For the text-containing cell, return its midpoint in [X, Y] coordinate format. 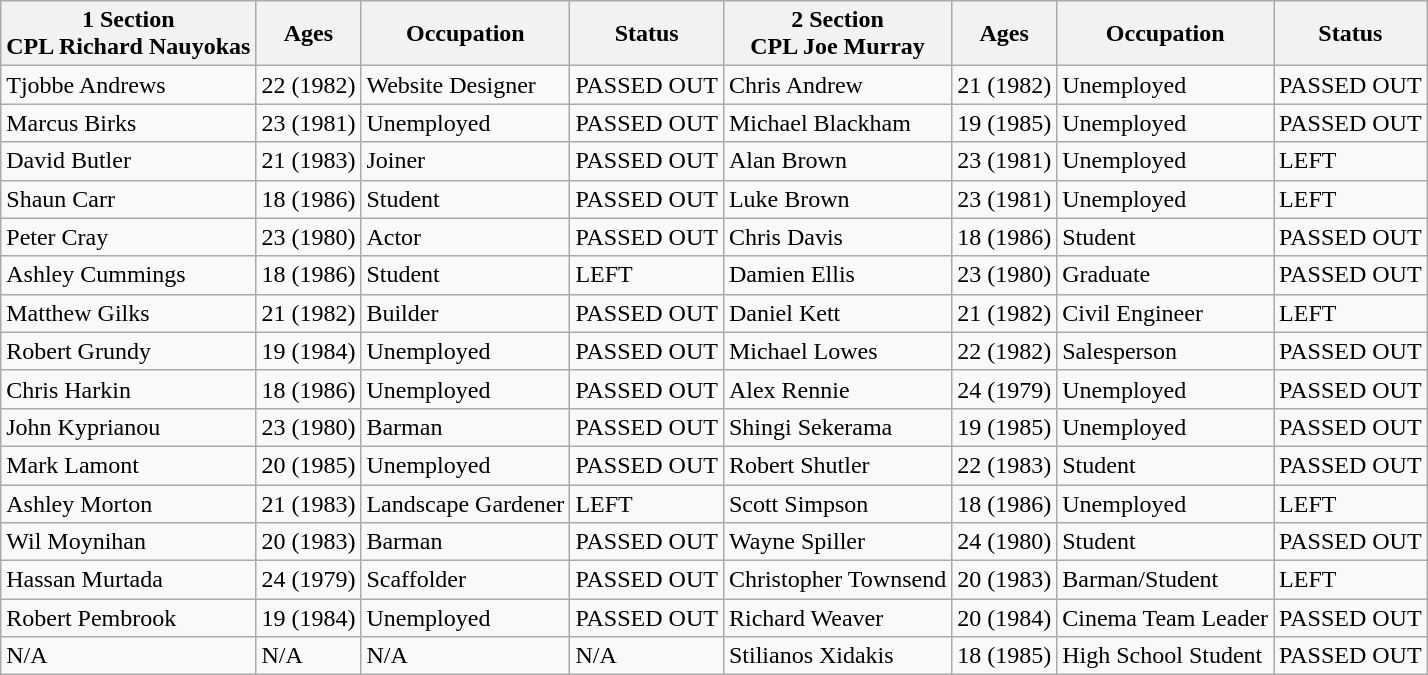
Marcus Birks [128, 123]
Salesperson [1166, 351]
Chris Andrew [837, 85]
Landscape Gardener [466, 503]
Scott Simpson [837, 503]
Website Designer [466, 85]
Shaun Carr [128, 199]
22 (1983) [1004, 465]
Luke Brown [837, 199]
Michael Lowes [837, 351]
Cinema Team Leader [1166, 618]
Civil Engineer [1166, 313]
18 (1985) [1004, 656]
Shingi Sekerama [837, 427]
Alex Rennie [837, 389]
Wayne Spiller [837, 542]
Richard Weaver [837, 618]
Peter Cray [128, 237]
Graduate [1166, 275]
Builder [466, 313]
Scaffolder [466, 580]
1 SectionCPL Richard Nauyokas [128, 34]
Matthew Gilks [128, 313]
Hassan Murtada [128, 580]
Actor [466, 237]
Alan Brown [837, 161]
Tjobbe Andrews [128, 85]
Michael Blackham [837, 123]
20 (1985) [308, 465]
Robert Shutler [837, 465]
20 (1984) [1004, 618]
David Butler [128, 161]
Damien Ellis [837, 275]
High School Student [1166, 656]
Ashley Morton [128, 503]
Christopher Townsend [837, 580]
24 (1980) [1004, 542]
Wil Moynihan [128, 542]
Daniel Kett [837, 313]
Mark Lamont [128, 465]
Joiner [466, 161]
Barman/Student [1166, 580]
Robert Grundy [128, 351]
Chris Harkin [128, 389]
2 SectionCPL Joe Murray [837, 34]
Stilianos Xidakis [837, 656]
Ashley Cummings [128, 275]
John Kyprianou [128, 427]
Chris Davis [837, 237]
Robert Pembrook [128, 618]
